Identify which cell holds the provided text, then report its (X, Y) central coordinate. 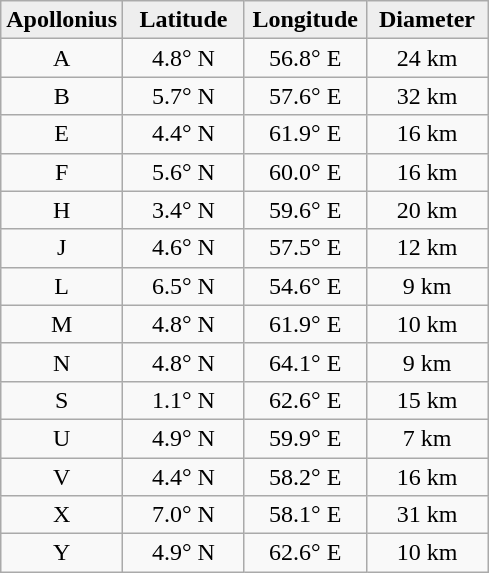
J (62, 248)
Latitude (184, 20)
B (62, 96)
X (62, 515)
64.1° E (305, 362)
15 km (427, 400)
60.0° E (305, 172)
3.4° N (184, 210)
20 km (427, 210)
59.6° E (305, 210)
Longitude (305, 20)
58.2° E (305, 477)
E (62, 134)
F (62, 172)
Y (62, 553)
H (62, 210)
31 km (427, 515)
S (62, 400)
1.1° N (184, 400)
4.6° N (184, 248)
59.9° E (305, 438)
32 km (427, 96)
5.6° N (184, 172)
24 km (427, 58)
N (62, 362)
V (62, 477)
6.5° N (184, 286)
L (62, 286)
7 km (427, 438)
54.6° E (305, 286)
58.1° E (305, 515)
U (62, 438)
M (62, 324)
56.8° E (305, 58)
5.7° N (184, 96)
Diameter (427, 20)
12 km (427, 248)
57.6° E (305, 96)
Apollonius (62, 20)
A (62, 58)
7.0° N (184, 515)
57.5° E (305, 248)
